For the text-containing cell, return its midpoint in [X, Y] coordinate format. 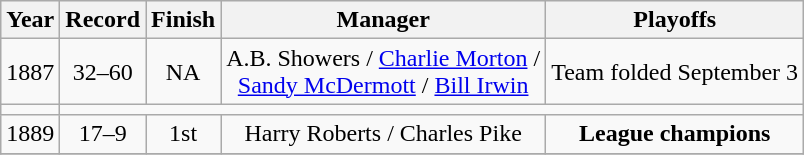
NA [184, 72]
17–9 [103, 134]
Harry Roberts / Charles Pike [384, 134]
1st [184, 134]
32–60 [103, 72]
A.B. Showers / Charlie Morton / Sandy McDermott / Bill Irwin [384, 72]
1889 [30, 134]
Record [103, 20]
1887 [30, 72]
League champions [675, 134]
Year [30, 20]
Playoffs [675, 20]
Manager [384, 20]
Finish [184, 20]
Team folded September 3 [675, 72]
